Determine the [X, Y] coordinate at the center of the cell enclosing the given text.  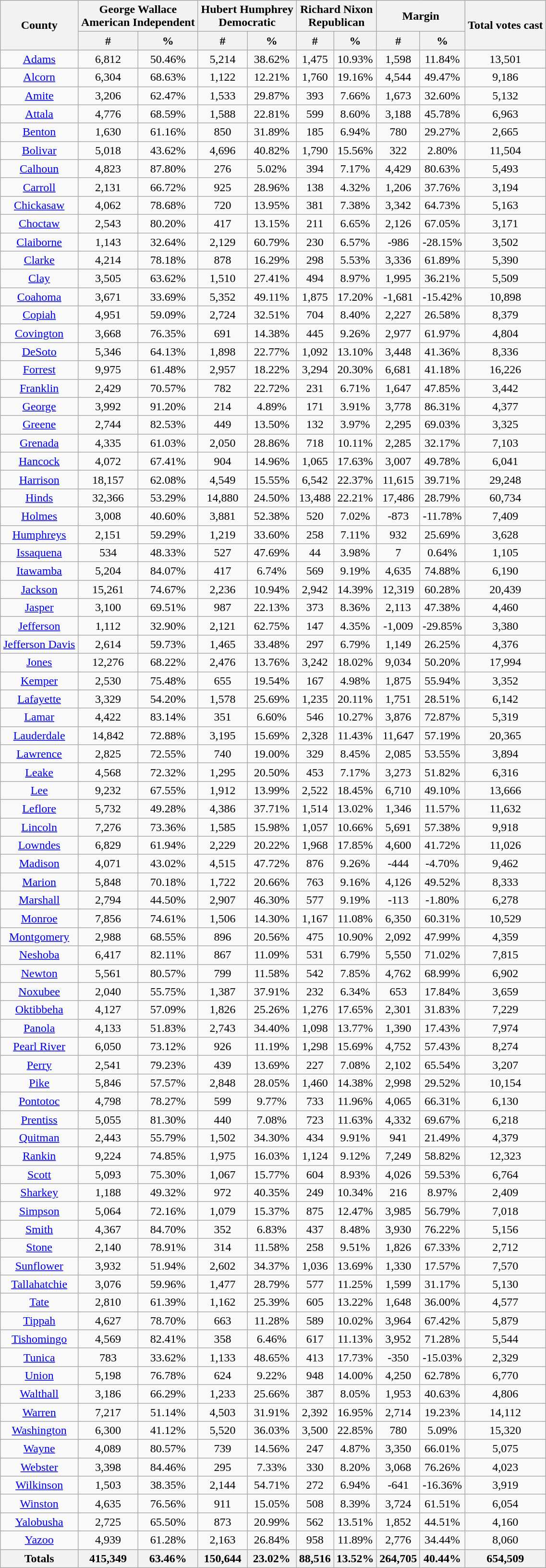
75.48% [168, 681]
Claiborne [39, 242]
5,156 [505, 1229]
1,105 [505, 553]
987 [222, 608]
Chickasaw [39, 205]
654,509 [505, 1558]
44.50% [168, 900]
Warren [39, 1412]
65.54% [442, 1065]
Neshoba [39, 955]
49.28% [168, 808]
20.11% [355, 699]
Tate [39, 1302]
1,036 [315, 1266]
723 [315, 1120]
1,898 [222, 352]
Pontotoc [39, 1101]
Tippah [39, 1321]
5,075 [505, 1449]
3,448 [398, 352]
Hubert HumphreyDemocratic [247, 16]
Franklin [39, 388]
733 [315, 1101]
61.51% [442, 1504]
1,502 [222, 1138]
37.71% [272, 808]
1,477 [222, 1284]
64.73% [442, 205]
5,390 [505, 260]
5,732 [109, 808]
-873 [398, 516]
875 [315, 1211]
14.00% [355, 1375]
17.73% [355, 1357]
3,294 [315, 370]
40.63% [442, 1394]
78.70% [168, 1321]
Panola [39, 1028]
20.56% [272, 937]
-1,009 [398, 626]
Alcorn [39, 77]
2,301 [398, 1010]
15.98% [272, 827]
11,632 [505, 808]
George [39, 406]
-1.80% [442, 900]
20,439 [505, 589]
3,398 [109, 1467]
9.91% [355, 1138]
445 [315, 333]
59.73% [168, 644]
78.18% [168, 260]
47.85% [442, 388]
-641 [398, 1485]
32.51% [272, 315]
Jackson [39, 589]
47.72% [272, 864]
2,129 [222, 242]
3,206 [109, 96]
1,790 [315, 150]
9,224 [109, 1156]
5,163 [505, 205]
38.62% [272, 59]
6.57% [355, 242]
7.38% [355, 205]
6,417 [109, 955]
1,953 [398, 1394]
3,242 [315, 662]
Wayne [39, 1449]
Yalobusha [39, 1522]
80.63% [442, 169]
76.56% [168, 1504]
520 [315, 516]
132 [315, 425]
5,520 [222, 1431]
66.01% [442, 1449]
2,040 [109, 992]
62.78% [442, 1375]
37.91% [272, 992]
Richard NixonRepublican [336, 16]
2,743 [222, 1028]
330 [315, 1467]
60.31% [442, 919]
3,007 [398, 461]
31.83% [442, 1010]
4,951 [109, 315]
12,276 [109, 662]
36.03% [272, 1431]
4,071 [109, 864]
3,442 [505, 388]
Calhoun [39, 169]
4.87% [355, 1449]
2,151 [109, 535]
11.84% [442, 59]
41.12% [168, 1431]
925 [222, 187]
76.26% [442, 1467]
Itawamba [39, 571]
78.91% [168, 1248]
3,505 [109, 279]
2,144 [222, 1485]
2,712 [505, 1248]
Noxubee [39, 992]
-16.36% [442, 1485]
15.77% [272, 1175]
2,443 [109, 1138]
36.00% [442, 1302]
740 [222, 754]
36.21% [442, 279]
61.16% [168, 132]
720 [222, 205]
2,236 [222, 589]
54.71% [272, 1485]
66.72% [168, 187]
2,543 [109, 223]
68.63% [168, 77]
Margin [421, 16]
65.50% [168, 1522]
29.27% [442, 132]
40.35% [272, 1193]
1,647 [398, 388]
Adams [39, 59]
86.31% [442, 406]
50.46% [168, 59]
4.35% [355, 626]
4,332 [398, 1120]
6.71% [355, 388]
2,227 [398, 315]
13,666 [505, 790]
1,346 [398, 808]
3,008 [109, 516]
11.43% [355, 735]
4,335 [109, 443]
1,751 [398, 699]
71.02% [442, 955]
68.22% [168, 662]
69.51% [168, 608]
604 [315, 1175]
3,076 [109, 1284]
314 [222, 1248]
4,696 [222, 150]
850 [222, 132]
27.41% [272, 279]
9.12% [355, 1156]
22.72% [272, 388]
867 [222, 955]
33.69% [168, 297]
5,214 [222, 59]
542 [315, 973]
16.03% [272, 1156]
43.02% [168, 864]
7,570 [505, 1266]
2,092 [398, 937]
Lawrence [39, 754]
46.30% [272, 900]
12,323 [505, 1156]
82.41% [168, 1339]
0.64% [442, 553]
3,329 [109, 699]
29.52% [442, 1083]
4,577 [505, 1302]
13.95% [272, 205]
32.17% [442, 443]
1,188 [109, 1193]
7.66% [355, 96]
38.35% [168, 1485]
75.30% [168, 1175]
14,880 [222, 498]
4,026 [398, 1175]
15,320 [505, 1431]
88,516 [315, 1558]
3,195 [222, 735]
434 [315, 1138]
Stone [39, 1248]
5,198 [109, 1375]
Bolivar [39, 150]
1,648 [398, 1302]
2,776 [398, 1540]
14.96% [272, 461]
1,506 [222, 919]
Covington [39, 333]
Totals [39, 1558]
230 [315, 242]
18.22% [272, 370]
9.77% [272, 1101]
32.90% [168, 626]
10.94% [272, 589]
69.03% [442, 425]
5,848 [109, 882]
6,963 [505, 114]
70.18% [168, 882]
Washington [39, 1431]
62.47% [168, 96]
40.44% [442, 1558]
3,992 [109, 406]
911 [222, 1504]
28.86% [272, 443]
7,018 [505, 1211]
5.53% [355, 260]
Webster [39, 1467]
10,898 [505, 297]
1,079 [222, 1211]
14.39% [355, 589]
2,725 [109, 1522]
7,856 [109, 919]
6,710 [398, 790]
276 [222, 169]
5,132 [505, 96]
47.69% [272, 553]
10.34% [355, 1193]
Montgomery [39, 937]
3,778 [398, 406]
Lowndes [39, 845]
1,295 [222, 772]
7,249 [398, 1156]
439 [222, 1065]
2,392 [315, 1412]
34.44% [442, 1540]
783 [109, 1357]
2,329 [505, 1357]
3.98% [355, 553]
6,681 [398, 370]
171 [315, 406]
4,549 [222, 479]
358 [222, 1339]
926 [222, 1046]
Quitman [39, 1138]
7,229 [505, 1010]
8.60% [355, 114]
57.43% [442, 1046]
12.47% [355, 1211]
605 [315, 1302]
415,349 [109, 1558]
2,285 [398, 443]
394 [315, 169]
1,233 [222, 1394]
4,798 [109, 1101]
18.45% [355, 790]
2,530 [109, 681]
26.25% [442, 644]
31.17% [442, 1284]
941 [398, 1138]
216 [398, 1193]
4,062 [109, 205]
1,975 [222, 1156]
3,919 [505, 1485]
Winston [39, 1504]
Oktibbeha [39, 1010]
14,112 [505, 1412]
6,218 [505, 1120]
73.12% [168, 1046]
Benton [39, 132]
3,881 [222, 516]
19.23% [442, 1412]
4,379 [505, 1138]
11.25% [355, 1284]
5,879 [505, 1321]
249 [315, 1193]
6,130 [505, 1101]
39.71% [442, 479]
227 [315, 1065]
40.82% [272, 150]
2,522 [315, 790]
Lee [39, 790]
13.10% [355, 352]
8,333 [505, 882]
25.39% [272, 1302]
17.65% [355, 1010]
2,794 [109, 900]
3,068 [398, 1467]
Issaquena [39, 553]
5,691 [398, 827]
6,054 [505, 1504]
904 [222, 461]
3,932 [109, 1266]
4,569 [109, 1339]
48.65% [272, 1357]
Leflore [39, 808]
56.79% [442, 1211]
23.02% [272, 1558]
3,952 [398, 1339]
Tunica [39, 1357]
17.20% [355, 297]
53.29% [168, 498]
4,939 [109, 1540]
8,379 [505, 315]
2,429 [109, 388]
4,133 [109, 1028]
1,092 [315, 352]
655 [222, 681]
1,533 [222, 96]
22.85% [355, 1431]
2,085 [398, 754]
214 [222, 406]
67.05% [442, 223]
31.89% [272, 132]
1,065 [315, 461]
Sharkey [39, 1193]
393 [315, 96]
297 [315, 644]
70.57% [168, 388]
12.21% [272, 77]
62.08% [168, 479]
7,815 [505, 955]
3,964 [398, 1321]
62.75% [272, 626]
1,995 [398, 279]
61.94% [168, 845]
1,722 [222, 882]
Walthall [39, 1394]
57.57% [168, 1083]
49.10% [442, 790]
1,968 [315, 845]
68.55% [168, 937]
5,550 [398, 955]
3,659 [505, 992]
6,142 [505, 699]
691 [222, 333]
26.84% [272, 1540]
-4.70% [442, 864]
Tallahatchie [39, 1284]
64.13% [168, 352]
1,514 [315, 808]
329 [315, 754]
Jasper [39, 608]
81.30% [168, 1120]
1,503 [109, 1485]
6,764 [505, 1175]
13.02% [355, 808]
13.77% [355, 1028]
3,350 [398, 1449]
6,770 [505, 1375]
-11.78% [442, 516]
Newton [39, 973]
66.29% [168, 1394]
Wilkinson [39, 1485]
2,050 [222, 443]
18,157 [109, 479]
147 [315, 626]
20.66% [272, 882]
Yazoo [39, 1540]
1,124 [315, 1156]
41.18% [442, 370]
22.77% [272, 352]
138 [315, 187]
1,630 [109, 132]
1,167 [315, 919]
57.38% [442, 827]
449 [222, 425]
57.09% [168, 1010]
5,130 [505, 1284]
7,103 [505, 443]
2,163 [222, 1540]
47.99% [442, 937]
958 [315, 1540]
44.51% [442, 1522]
7,409 [505, 516]
2,113 [398, 608]
4,806 [505, 1394]
6,190 [505, 571]
34.40% [272, 1028]
19.00% [272, 754]
4,065 [398, 1101]
7,217 [109, 1412]
67.41% [168, 461]
11,026 [505, 845]
15.37% [272, 1211]
49.47% [442, 77]
17,994 [505, 662]
Clay [39, 279]
322 [398, 150]
3,171 [505, 223]
663 [222, 1321]
2,409 [505, 1193]
10.90% [355, 937]
91.20% [168, 406]
20.22% [272, 845]
9,034 [398, 662]
17.43% [442, 1028]
11.09% [272, 955]
948 [315, 1375]
Prentiss [39, 1120]
10.93% [355, 59]
6.34% [355, 992]
14.30% [272, 919]
Copiah [39, 315]
-28.15% [442, 242]
DeSoto [39, 352]
15.05% [272, 1504]
739 [222, 1449]
3,336 [398, 260]
718 [315, 443]
-15.42% [442, 297]
2,714 [398, 1412]
58.82% [442, 1156]
4,160 [505, 1522]
2,328 [315, 735]
6.65% [355, 223]
534 [109, 553]
Greene [39, 425]
40.60% [168, 516]
Forrest [39, 370]
4,250 [398, 1375]
4,776 [109, 114]
8.45% [355, 754]
59.96% [168, 1284]
2,998 [398, 1083]
67.55% [168, 790]
68.59% [168, 114]
9,975 [109, 370]
2,140 [109, 1248]
21.49% [442, 1138]
295 [222, 1467]
Lauderdale [39, 735]
69.67% [442, 1120]
3,724 [398, 1504]
16,226 [505, 370]
-986 [398, 242]
84.07% [168, 571]
7,974 [505, 1028]
876 [315, 864]
5,093 [109, 1175]
12,319 [398, 589]
Kemper [39, 681]
11.89% [355, 1540]
2,131 [109, 187]
53.55% [442, 754]
3.97% [355, 425]
4,127 [109, 1010]
4,804 [505, 333]
1,390 [398, 1028]
8.93% [355, 1175]
3,930 [398, 1229]
Jones [39, 662]
437 [315, 1229]
167 [315, 681]
3,500 [315, 1431]
60,734 [505, 498]
1,387 [222, 992]
74.85% [168, 1156]
896 [222, 937]
7 [398, 553]
Jefferson Davis [39, 644]
18.02% [355, 662]
475 [315, 937]
George WallaceAmerican Independent [138, 16]
28.96% [272, 187]
11,504 [505, 150]
13.50% [272, 425]
5.02% [272, 169]
28.51% [442, 699]
10.27% [355, 717]
49.32% [168, 1193]
72.88% [168, 735]
1,276 [315, 1010]
Carroll [39, 187]
4,377 [505, 406]
247 [315, 1449]
Monroe [39, 919]
231 [315, 388]
6,304 [109, 77]
59.09% [168, 315]
453 [315, 772]
1,143 [109, 242]
9.16% [355, 882]
22.81% [272, 114]
55.79% [168, 1138]
1,598 [398, 59]
72.87% [442, 717]
1,162 [222, 1302]
2,126 [398, 223]
Tishomingo [39, 1339]
-350 [398, 1357]
1,588 [222, 114]
2,810 [109, 1302]
52.38% [272, 516]
4,023 [505, 1467]
3,188 [398, 114]
Marion [39, 882]
2,907 [222, 900]
13,488 [315, 498]
11.08% [355, 919]
150,644 [222, 1558]
33.62% [168, 1357]
54.20% [168, 699]
3,668 [109, 333]
25.66% [272, 1394]
72.32% [168, 772]
11.13% [355, 1339]
49.11% [272, 297]
546 [315, 717]
527 [222, 553]
624 [222, 1375]
4,762 [398, 973]
4,367 [109, 1229]
Marshall [39, 900]
653 [398, 992]
32,366 [109, 498]
589 [315, 1321]
232 [315, 992]
1,098 [315, 1028]
2,988 [109, 937]
32.60% [442, 96]
2,614 [109, 644]
3,273 [398, 772]
61.28% [168, 1540]
1,460 [315, 1083]
4,460 [505, 608]
76.78% [168, 1375]
31.91% [272, 1412]
Attala [39, 114]
13.76% [272, 662]
84.70% [168, 1229]
4,422 [109, 717]
3,671 [109, 297]
3,325 [505, 425]
799 [222, 973]
63.62% [168, 279]
22.37% [355, 479]
3,502 [505, 242]
Hinds [39, 498]
2,825 [109, 754]
6,350 [398, 919]
1,219 [222, 535]
19.54% [272, 681]
1,122 [222, 77]
61.39% [168, 1302]
1,673 [398, 96]
4,515 [222, 864]
4,386 [222, 808]
13.51% [355, 1522]
1,465 [222, 644]
387 [315, 1394]
55.94% [442, 681]
440 [222, 1120]
-1,681 [398, 297]
79.23% [168, 1065]
Pike [39, 1083]
13.22% [355, 1302]
Rankin [39, 1156]
51.82% [442, 772]
6.46% [272, 1339]
5.09% [442, 1431]
9,918 [505, 827]
Harrison [39, 479]
8,274 [505, 1046]
11,647 [398, 735]
4,600 [398, 845]
264,705 [398, 1558]
351 [222, 717]
17,486 [398, 498]
1,760 [315, 77]
1,112 [109, 626]
Choctaw [39, 223]
11,615 [398, 479]
13,501 [505, 59]
8.05% [355, 1394]
26.58% [442, 315]
7.33% [272, 1467]
1,133 [222, 1357]
3,352 [505, 681]
20.50% [272, 772]
32.64% [168, 242]
1,298 [315, 1046]
Grenada [39, 443]
6,278 [505, 900]
Lamar [39, 717]
6,542 [315, 479]
59.29% [168, 535]
10.66% [355, 827]
19.16% [355, 77]
33.60% [272, 535]
43.62% [168, 150]
45.78% [442, 114]
5,544 [505, 1339]
4.89% [272, 406]
49.52% [442, 882]
5,561 [109, 973]
1,235 [315, 699]
82.11% [168, 955]
8.20% [355, 1467]
13.52% [355, 1558]
15.56% [355, 150]
2,977 [398, 333]
5,064 [109, 1211]
3,894 [505, 754]
1,206 [398, 187]
Scott [39, 1175]
2.80% [442, 150]
5,346 [109, 352]
76.35% [168, 333]
76.22% [442, 1229]
5,055 [109, 1120]
413 [315, 1357]
73.36% [168, 827]
34.37% [272, 1266]
6,812 [109, 59]
10.11% [355, 443]
5,204 [109, 571]
4,359 [505, 937]
6,300 [109, 1431]
17.85% [355, 845]
-29.85% [442, 626]
1,599 [398, 1284]
34.30% [272, 1138]
6.60% [272, 717]
68.99% [442, 973]
82.53% [168, 425]
Madison [39, 864]
4,429 [398, 169]
83.14% [168, 717]
6.74% [272, 571]
932 [398, 535]
11.28% [272, 1321]
1,149 [398, 644]
74.61% [168, 919]
2,541 [109, 1065]
6,041 [505, 461]
878 [222, 260]
-113 [398, 900]
2,665 [505, 132]
562 [315, 1522]
5,352 [222, 297]
11.57% [442, 808]
33.48% [272, 644]
61.03% [168, 443]
14,842 [109, 735]
47.38% [442, 608]
Perry [39, 1065]
84.46% [168, 1467]
3,380 [505, 626]
16.29% [272, 260]
5,493 [505, 169]
4,214 [109, 260]
7.11% [355, 535]
3,194 [505, 187]
7,276 [109, 827]
352 [222, 1229]
1,912 [222, 790]
4,568 [109, 772]
11.19% [272, 1046]
272 [315, 1485]
51.14% [168, 1412]
1,852 [398, 1522]
6,050 [109, 1046]
2,229 [222, 845]
22.21% [355, 498]
4,627 [109, 1321]
5,319 [505, 717]
Total votes cast [505, 25]
51.83% [168, 1028]
50.20% [442, 662]
2,476 [222, 662]
6.83% [272, 1229]
Clarke [39, 260]
16.95% [355, 1412]
11.63% [355, 1120]
8.48% [355, 1229]
15,261 [109, 589]
185 [315, 132]
3.91% [355, 406]
9,462 [505, 864]
3,342 [398, 205]
Hancock [39, 461]
6,902 [505, 973]
14.56% [272, 1449]
24.50% [272, 498]
20,365 [505, 735]
Amite [39, 96]
8,060 [505, 1540]
72.55% [168, 754]
4.32% [355, 187]
6,829 [109, 845]
3,628 [505, 535]
Smith [39, 1229]
2,957 [222, 370]
41.72% [442, 845]
29.87% [272, 96]
-15.03% [442, 1357]
17.63% [355, 461]
Leake [39, 772]
49.78% [442, 461]
7.85% [355, 973]
10.02% [355, 1321]
60.28% [442, 589]
298 [315, 260]
3,876 [398, 717]
Lincoln [39, 827]
7.02% [355, 516]
10,529 [505, 919]
2,602 [222, 1266]
2,295 [398, 425]
60.79% [272, 242]
25.26% [272, 1010]
Lafayette [39, 699]
Humphreys [39, 535]
9.51% [355, 1248]
63.46% [168, 1558]
57.19% [442, 735]
Jefferson [39, 626]
2,102 [398, 1065]
71.28% [442, 1339]
1,067 [222, 1175]
4,376 [505, 644]
4,126 [398, 882]
763 [315, 882]
531 [315, 955]
1,510 [222, 279]
2,121 [222, 626]
41.36% [442, 352]
508 [315, 1504]
87.80% [168, 169]
873 [222, 1522]
48.33% [168, 553]
-444 [398, 864]
15.55% [272, 479]
4,823 [109, 169]
5,509 [505, 279]
4,072 [109, 461]
9,232 [109, 790]
9.22% [272, 1375]
59.53% [442, 1175]
55.75% [168, 992]
10,154 [505, 1083]
4,503 [222, 1412]
61.89% [442, 260]
74.67% [168, 589]
29,248 [505, 479]
8.36% [355, 608]
1,475 [315, 59]
78.68% [168, 205]
2,848 [222, 1083]
4,752 [398, 1046]
74.88% [442, 571]
Simpson [39, 1211]
1,578 [222, 699]
8.39% [355, 1504]
20.30% [355, 370]
61.48% [168, 370]
61.97% [442, 333]
8.40% [355, 315]
972 [222, 1193]
17.84% [442, 992]
3,186 [109, 1394]
1,330 [398, 1266]
13.99% [272, 790]
5,846 [109, 1083]
37.76% [442, 187]
Holmes [39, 516]
Coahoma [39, 297]
22.13% [272, 608]
Sunflower [39, 1266]
4,089 [109, 1449]
4.98% [355, 681]
2,942 [315, 589]
County [39, 25]
72.16% [168, 1211]
373 [315, 608]
5,018 [109, 150]
2,724 [222, 315]
11.96% [355, 1101]
13.15% [272, 223]
2,744 [109, 425]
28.05% [272, 1083]
704 [315, 315]
211 [315, 223]
67.33% [442, 1248]
20.99% [272, 1522]
Union [39, 1375]
3,985 [398, 1211]
9,186 [505, 77]
494 [315, 279]
1,057 [315, 827]
66.31% [442, 1101]
17.57% [442, 1266]
80.20% [168, 223]
Pearl River [39, 1046]
3,207 [505, 1065]
1,585 [222, 827]
6,316 [505, 772]
381 [315, 205]
4,544 [398, 77]
617 [315, 1339]
51.94% [168, 1266]
44 [315, 553]
8,336 [505, 352]
3,100 [109, 608]
569 [315, 571]
78.27% [168, 1101]
782 [222, 388]
67.42% [442, 1321]
